Scan for the cell matching the given text and deliver its (X, Y) coordinate at center. 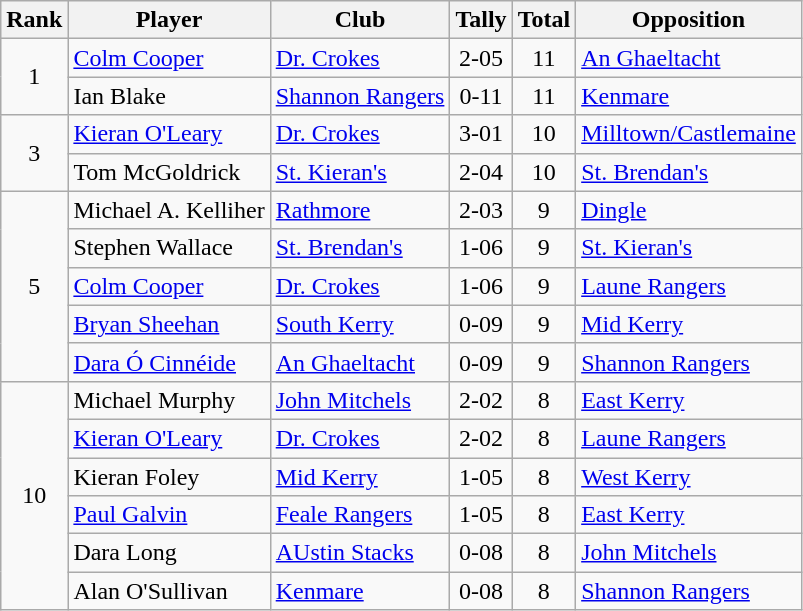
Club (360, 20)
West Kerry (689, 477)
Michael A. Kelliher (169, 210)
2-05 (481, 58)
Paul Galvin (169, 515)
0-11 (481, 96)
Total (544, 20)
Dara Ó Cinnéide (169, 362)
Bryan Sheehan (169, 324)
Dingle (689, 210)
5 (34, 286)
Rathmore (360, 210)
Ian Blake (169, 96)
Dara Long (169, 553)
2-04 (481, 172)
Rank (34, 20)
Milltown/Castlemaine (689, 134)
AUstin Stacks (360, 553)
Michael Murphy (169, 400)
Feale Rangers (360, 515)
Stephen Wallace (169, 248)
Opposition (689, 20)
South Kerry (360, 324)
Alan O'Sullivan (169, 591)
3 (34, 153)
Player (169, 20)
Tom McGoldrick (169, 172)
Tally (481, 20)
Kieran Foley (169, 477)
2-03 (481, 210)
3-01 (481, 134)
1 (34, 77)
